For the text-containing cell, return its midpoint in [x, y] coordinate format. 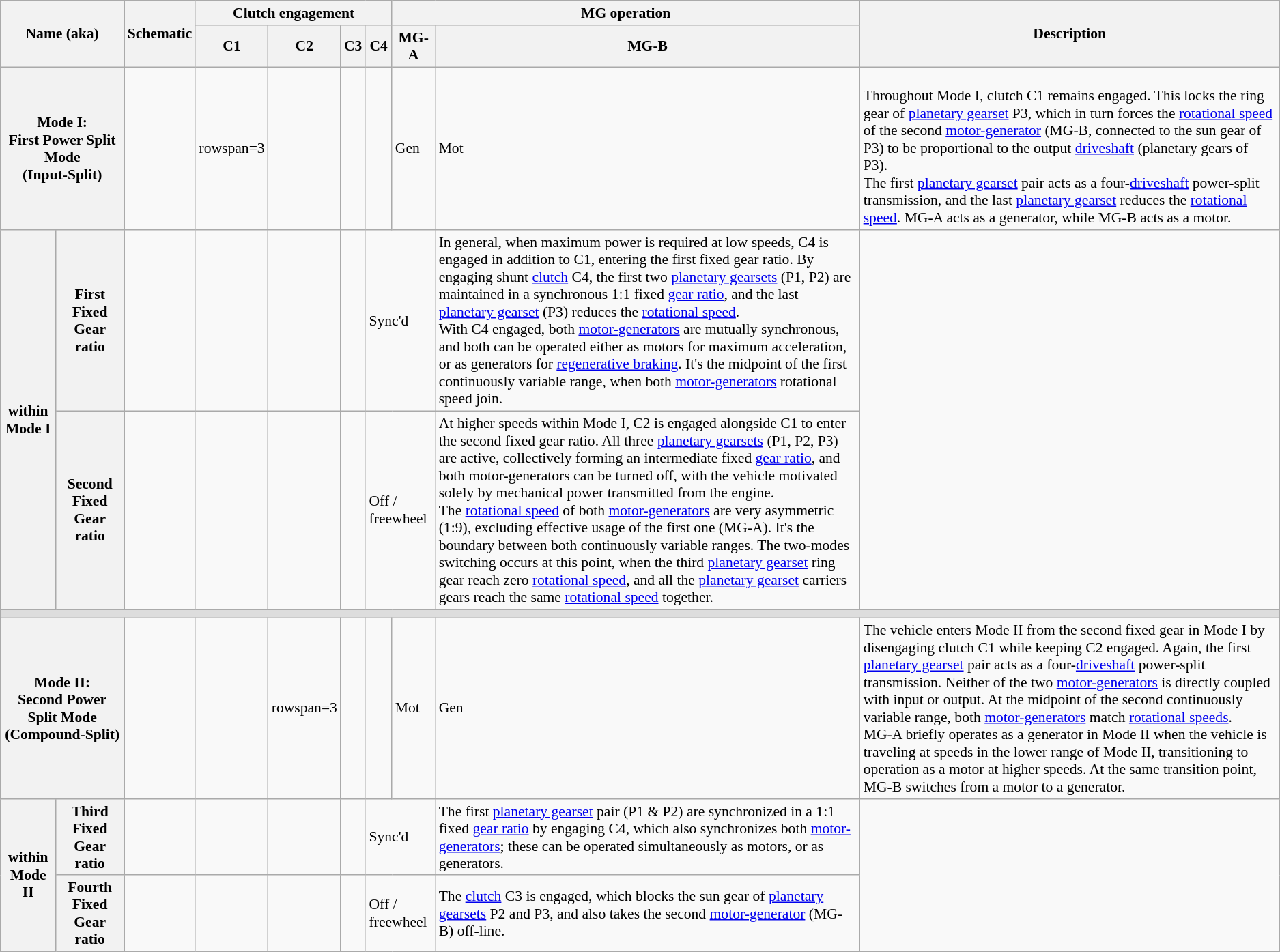
within Mode II [29, 876]
Fourth Fixed Gear ratio [90, 914]
within Mode I [29, 420]
Description [1070, 34]
C3 [354, 46]
MG-A [414, 46]
C4 [378, 46]
Clutch engagement [294, 13]
Mode I:First Power Split Mode(Input-Split) [63, 149]
Third Fixed Gear ratio [90, 837]
MG-B [648, 46]
Schematic [160, 34]
The clutch C3 is engaged, which blocks the sun gear of planetary gearsets P2 and P3, and also takes the second motor-generator (MG-B) off-line. [648, 914]
C1 [231, 46]
Second Fixed Gear ratio [90, 510]
Name (aka) [63, 34]
MG operation [626, 13]
C2 [304, 46]
First Fixed Gear ratio [90, 321]
Mode II:Second Power Split Mode(Compound-Split) [63, 708]
